Identify which cell holds the provided text, then report its [x, y] central coordinate. 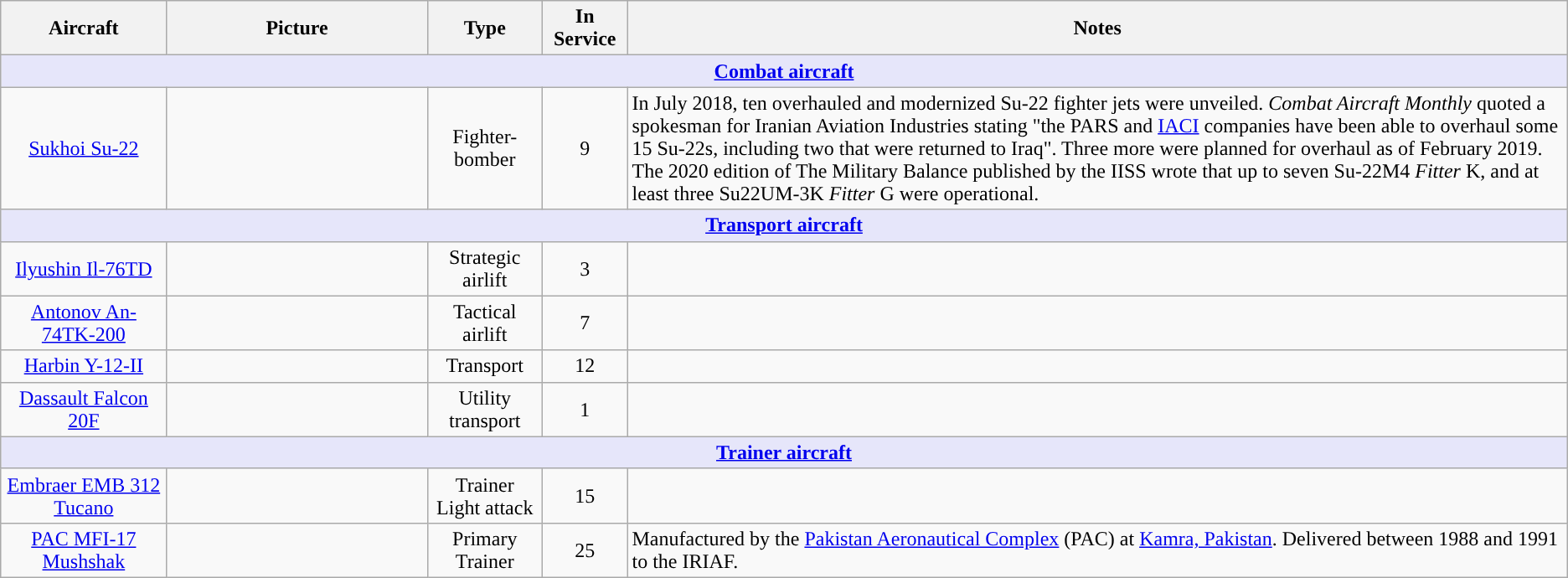
15 [585, 496]
Trainer aircraft [784, 452]
TrainerLight attack [484, 496]
Dassault Falcon 20F [84, 409]
PAC MFI-17 Mushshak [84, 550]
Notes [1097, 28]
Strategic airlift [484, 268]
9 [585, 148]
Embraer EMB 312 Tucano [84, 496]
Primary Trainer [484, 550]
25 [585, 550]
Transport [484, 366]
Fighter-bomber [484, 148]
Utility transport [484, 409]
Manufactured by the Pakistan Aeronautical Complex (PAC) at Kamra, Pakistan. Delivered between 1988 and 1991 to the IRIAF. [1097, 550]
Harbin Y-12-II [84, 366]
Combat aircraft [784, 71]
In Service [585, 28]
Type [484, 28]
Tactical airlift [484, 323]
Aircraft [84, 28]
Ilyushin Il-76TD [84, 268]
7 [585, 323]
Transport aircraft [784, 225]
Antonov An-74TK-200 [84, 323]
1 [585, 409]
3 [585, 268]
Picture [297, 28]
Sukhoi Su-22 [84, 148]
12 [585, 366]
